Find where the given text appears and provide that cell's center as (x, y) coordinate. 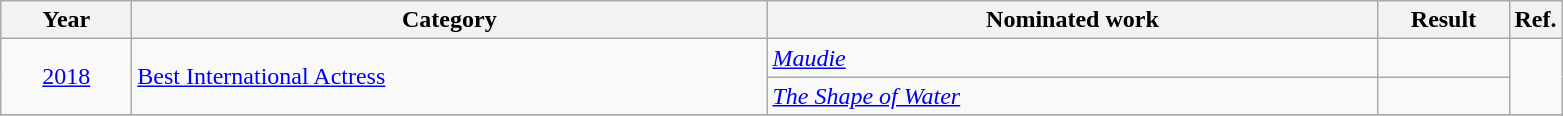
The Shape of Water (1072, 96)
2018 (66, 77)
Result (1444, 20)
Best International Actress (450, 77)
Nominated work (1072, 20)
Category (450, 20)
Maudie (1072, 58)
Year (66, 20)
Ref. (1536, 20)
